For the text-containing cell, return its midpoint in [X, Y] coordinate format. 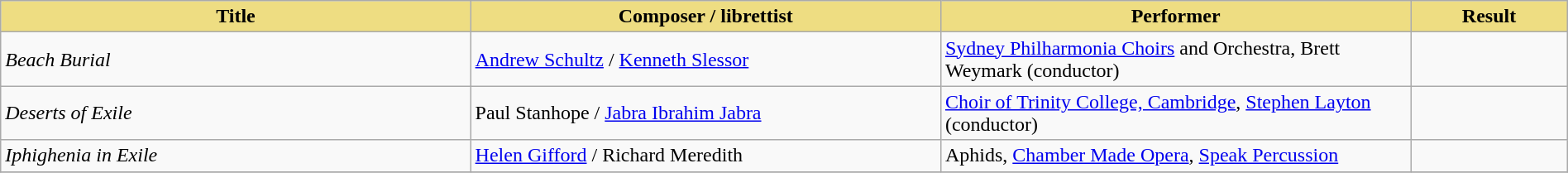
Composer / librettist [705, 17]
Andrew Schultz / Kenneth Slessor [705, 60]
Sydney Philharmonia Choirs and Orchestra, Brett Weymark (conductor) [1175, 60]
Deserts of Exile [236, 113]
Aphids, Chamber Made Opera, Speak Percussion [1175, 156]
Result [1489, 17]
Beach Burial [236, 60]
Iphighenia in Exile [236, 156]
Choir of Trinity College, Cambridge, Stephen Layton (conductor) [1175, 113]
Paul Stanhope / Jabra Ibrahim Jabra [705, 113]
Title [236, 17]
Helen Gifford / Richard Meredith [705, 156]
Performer [1175, 17]
